Find where the given text appears and provide that cell's center as (X, Y) coordinate. 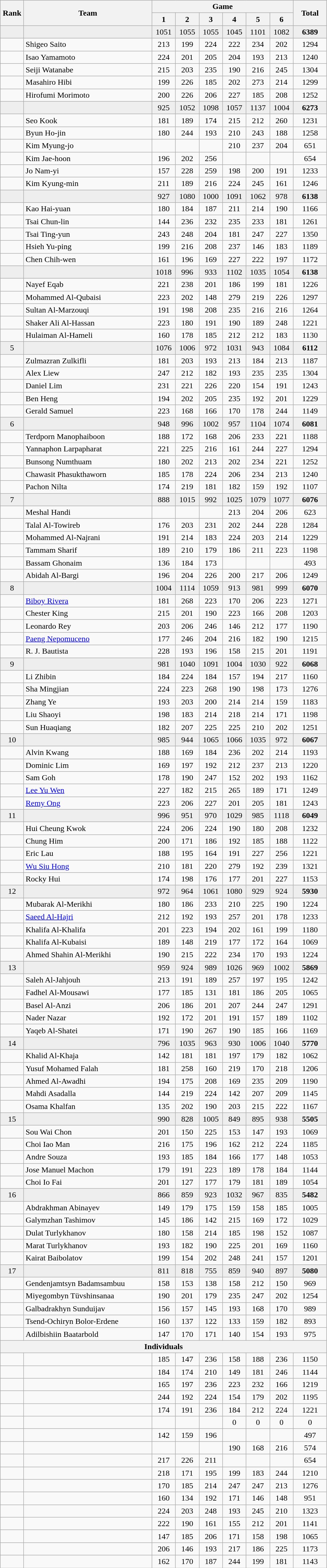
Saeed Al-Hajri (88, 917)
Kao Hai-yuan (88, 209)
Mohammed Al-Qubaisi (88, 297)
Tsai Chun-lin (88, 222)
1052 (187, 108)
978 (281, 196)
1066 (234, 740)
1188 (310, 436)
Choi Iao Man (88, 1144)
849 (234, 1119)
1220 (310, 765)
818 (187, 1271)
Miyegombyn Tüvshinsanaa (88, 1296)
259 (211, 171)
13 (12, 968)
238 (187, 285)
963 (211, 1043)
893 (310, 1321)
1284 (310, 525)
Marat Turlykhanov (88, 1245)
6389 (310, 32)
1210 (310, 1473)
913 (234, 588)
15 (12, 1119)
796 (164, 1043)
1045 (234, 32)
957 (234, 424)
Hsieh Yu-ping (88, 247)
Masahiro Hibi (88, 82)
239 (281, 866)
897 (281, 1271)
5080 (310, 1271)
1098 (211, 108)
1191 (310, 651)
1193 (310, 752)
4 (234, 19)
Liu Shaoyi (88, 714)
1107 (310, 487)
1 (164, 19)
Daniel Lim (88, 386)
755 (211, 1271)
267 (211, 1031)
888 (164, 500)
1189 (310, 247)
959 (164, 968)
Seiji Watanabe (88, 70)
Abdrakhman Abinayev (88, 1208)
992 (211, 500)
Bassam Ghonaim (88, 563)
6068 (310, 664)
Khalid Al-Khaja (88, 1056)
1057 (234, 108)
623 (310, 512)
Galbadrakhyn Sunduijav (88, 1309)
Terdporn Manophaiboon (88, 436)
999 (281, 588)
927 (164, 196)
1137 (258, 108)
7 (12, 500)
990 (164, 1119)
Alvin Kwang (88, 752)
12 (12, 891)
1031 (234, 348)
Biboy Rivera (88, 601)
1101 (258, 32)
273 (258, 82)
929 (258, 891)
Jose Manuel Machon (88, 1169)
1297 (310, 297)
Gerald Samuel (88, 411)
Zulmazran Zulkifli (88, 360)
140 (234, 1334)
Chawasit Phasukthaworn (88, 474)
Fadhel Al-Mousawi (88, 993)
Mohammed Al-Najrani (88, 537)
3 (211, 19)
138 (211, 1283)
Adilbishiin Baatarbold (88, 1334)
1219 (310, 1385)
895 (258, 1119)
1053 (310, 1157)
Li Zhibin (88, 677)
135 (164, 1106)
1082 (281, 32)
Khalifa Al-Khalifa (88, 929)
1180 (310, 929)
Total (310, 13)
1000 (211, 196)
1025 (234, 500)
835 (281, 1195)
Dulat Turlykhanov (88, 1233)
1076 (164, 348)
1030 (258, 664)
1323 (310, 1511)
1187 (310, 360)
156 (164, 1309)
1203 (310, 613)
1059 (211, 588)
1173 (310, 1549)
136 (164, 563)
5770 (310, 1043)
Jo Nam-yi (88, 171)
Tammam Sharif (88, 550)
651 (310, 145)
1150 (310, 1359)
1261 (310, 222)
Lee Yu Wen (88, 790)
Kairat Baibolatov (88, 1258)
493 (310, 563)
1167 (310, 1106)
Shigeo Saito (88, 45)
11 (12, 816)
Yannaphon Larpapharat (88, 449)
Meshal Handi (88, 512)
1153 (310, 879)
1018 (164, 272)
1251 (310, 727)
Hirofumi Morimoto (88, 95)
1143 (310, 1561)
948 (164, 424)
1166 (310, 209)
1145 (310, 1094)
970 (211, 816)
Sun Huaqiang (88, 727)
933 (211, 272)
944 (187, 740)
1271 (310, 601)
165 (164, 1385)
6112 (310, 348)
Chen Chih-wen (88, 259)
Byun Ho-jin (88, 133)
497 (310, 1435)
1087 (310, 1233)
Wu Siu Hong (88, 866)
1061 (211, 891)
1122 (310, 841)
Eric Lau (88, 854)
Chung Him (88, 841)
R. J. Bautista (88, 651)
5482 (310, 1195)
6049 (310, 816)
Ben Heng (88, 399)
Basel Al-Anzi (88, 1005)
964 (187, 891)
1162 (310, 778)
Osama Khalfan (88, 1106)
1026 (234, 968)
1321 (310, 866)
Bunsong Numthuam (88, 462)
122 (211, 1321)
1051 (164, 32)
137 (187, 1321)
5869 (310, 968)
133 (234, 1321)
1118 (281, 816)
5930 (310, 891)
134 (187, 1498)
1149 (310, 411)
Chester King (88, 613)
1104 (258, 424)
6067 (310, 740)
1215 (310, 639)
Yaqeb Al-Shatei (88, 1031)
Mahdi Asadalla (88, 1094)
Zhang Ye (88, 702)
1226 (310, 285)
Nader Nazar (88, 1018)
Rank (12, 13)
241 (258, 1258)
923 (211, 1195)
Shaker Ali Al-Hassan (88, 323)
1084 (281, 348)
Paeng Nepomuceno (88, 639)
Choi Io Fai (88, 1182)
1246 (310, 184)
1074 (281, 424)
Kim Kyung-min (88, 184)
967 (258, 1195)
6081 (310, 424)
Kim Myung-jo (88, 145)
1195 (310, 1397)
1254 (310, 1296)
1130 (310, 335)
1185 (310, 1144)
6273 (310, 108)
Sultan Al-Marzouqi (88, 310)
811 (164, 1271)
155 (234, 1523)
Leonardo Rey (88, 626)
930 (234, 1043)
Individuals (164, 1346)
943 (258, 348)
1169 (310, 1031)
Kim Jae-hoon (88, 158)
1077 (281, 500)
1032 (234, 1195)
828 (187, 1119)
975 (310, 1334)
Remy Ong (88, 803)
260 (281, 120)
1258 (310, 133)
Game (223, 7)
938 (281, 1119)
265 (234, 790)
Pachon Nilta (88, 487)
1141 (310, 1523)
8 (12, 588)
Tsai Ting-yun (88, 234)
1299 (310, 82)
1232 (310, 828)
2 (187, 19)
Sha Mingjian (88, 689)
Isao Yamamoto (88, 57)
1172 (310, 259)
Tsend-Ochiryn Bolor-Erdene (88, 1321)
Khalifa Al-Kubaisi (88, 942)
6070 (310, 588)
1201 (310, 1258)
1231 (310, 120)
922 (281, 664)
Hui Cheung Kwok (88, 828)
Abidah Al-Bargi (88, 576)
1015 (187, 500)
1114 (187, 588)
Galymzhan Tashimov (88, 1220)
127 (187, 1182)
1264 (310, 310)
131 (211, 993)
Talal Al-Towireb (88, 525)
1183 (310, 702)
Sam Goh (88, 778)
Alex Liew (88, 373)
1291 (310, 1005)
1242 (310, 980)
925 (164, 108)
866 (164, 1195)
6076 (310, 500)
Dominic Lim (88, 765)
Mubarak Al-Merikhi (88, 904)
Hulaiman Al-Hameli (88, 335)
Sou Wai Chon (88, 1132)
1350 (310, 234)
10 (12, 740)
1079 (258, 500)
14 (12, 1043)
Andre Souza (88, 1157)
Nayef Eqab (88, 285)
16 (12, 1195)
Seo Kook (88, 120)
Gendenjamtsyn Badamsambuu (88, 1283)
5505 (310, 1119)
258 (187, 1068)
17 (12, 1271)
1206 (310, 1068)
Yusuf Mohamed Falah (88, 1068)
940 (258, 1271)
574 (310, 1448)
Saleh Al-Jahjouh (88, 980)
Rocky Hui (88, 879)
Team (88, 13)
Ahmed Shahin Al-Merikhi (88, 955)
Ahmed Al-Awadhi (88, 1081)
9 (12, 664)
